Extract the [X, Y] coordinate from the center of the cell holding the provided text.  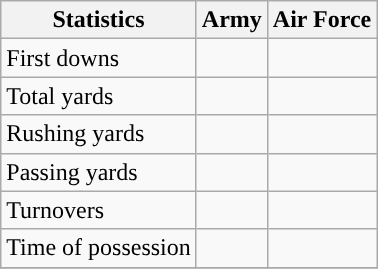
Passing yards [99, 172]
Air Force [322, 20]
Rushing yards [99, 134]
Turnovers [99, 210]
Statistics [99, 20]
First downs [99, 58]
Total yards [99, 96]
Army [232, 20]
Time of possession [99, 248]
